Provide the [X, Y] coordinate of the cell's center where the given text is located.  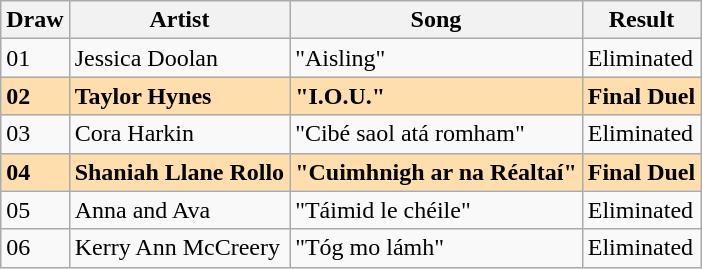
"Cibé saol atá romham" [436, 134]
01 [35, 58]
"Tóg mo lámh" [436, 248]
"Táimid le chéile" [436, 210]
Song [436, 20]
Cora Harkin [179, 134]
"Aisling" [436, 58]
Taylor Hynes [179, 96]
03 [35, 134]
Jessica Doolan [179, 58]
"Cuimhnigh ar na Réaltaí" [436, 172]
04 [35, 172]
Result [641, 20]
05 [35, 210]
Shaniah Llane Rollo [179, 172]
"I.O.U." [436, 96]
02 [35, 96]
Kerry Ann McCreery [179, 248]
06 [35, 248]
Anna and Ava [179, 210]
Artist [179, 20]
Draw [35, 20]
